For the text-containing cell, return its midpoint in [x, y] coordinate format. 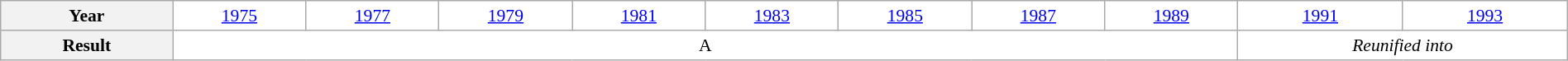
1989 [1171, 16]
Reunified into [1403, 45]
Result [87, 45]
1979 [506, 16]
1977 [372, 16]
1987 [1039, 16]
1985 [905, 16]
1993 [1485, 16]
1981 [638, 16]
1983 [772, 16]
A [705, 45]
1975 [240, 16]
1991 [1320, 16]
Year [87, 16]
